Find where the given text appears and provide that cell's center as (X, Y) coordinate. 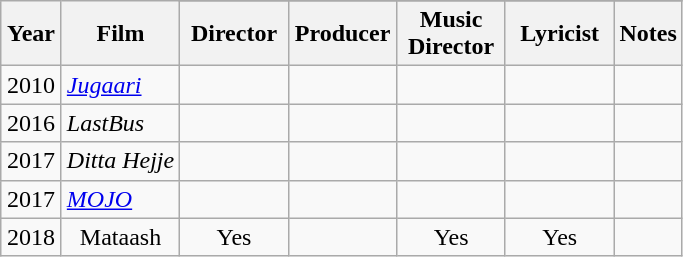
2018 (32, 237)
Jugaari (120, 85)
Ditta Hejje (120, 161)
Year (32, 34)
MOJO (120, 199)
Music Director (452, 34)
Film (120, 34)
Notes (648, 34)
Producer (342, 34)
2016 (32, 123)
Lyricist (560, 34)
2010 (32, 85)
Director (234, 34)
LastBus (120, 123)
Mataash (120, 237)
